Search for the cell housing the specified text and yield its [X, Y] center coordinate. 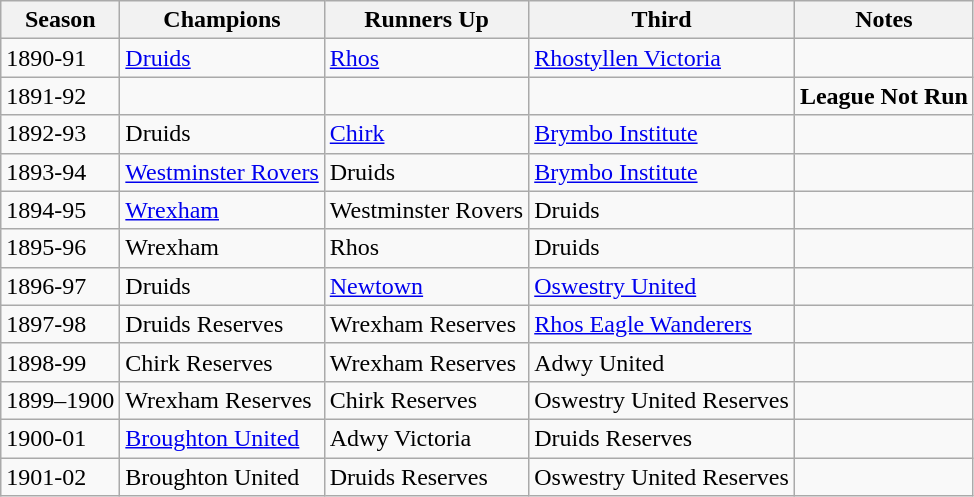
1896-97 [60, 286]
1898-99 [60, 362]
Champions [222, 20]
1891-92 [60, 96]
Oswestry United [662, 286]
1893-94 [60, 172]
1892-93 [60, 134]
Adwy United [662, 362]
Rhostyllen Victoria [662, 58]
1894-95 [60, 210]
Third [662, 20]
1890-91 [60, 58]
Notes [884, 20]
Chirk [426, 134]
Newtown [426, 286]
Season [60, 20]
1901-02 [60, 477]
Runners Up [426, 20]
1899–1900 [60, 400]
1897-98 [60, 324]
League Not Run [884, 96]
1900-01 [60, 438]
Rhos Eagle Wanderers [662, 324]
1895-96 [60, 248]
Adwy Victoria [426, 438]
